Detect which cell encompasses the target text, then output its [x, y] center coordinate. 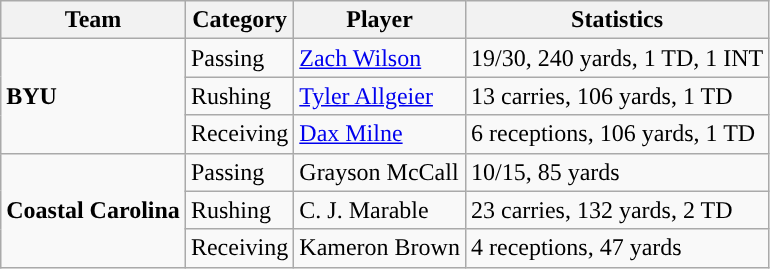
Statistics [616, 20]
6 receptions, 106 yards, 1 TD [616, 134]
23 carries, 132 yards, 2 TD [616, 210]
Grayson McCall [380, 172]
Dax Milne [380, 134]
Player [380, 20]
BYU [94, 96]
Coastal Carolina [94, 210]
4 receptions, 47 yards [616, 248]
Category [239, 20]
Team [94, 20]
13 carries, 106 yards, 1 TD [616, 96]
19/30, 240 yards, 1 TD, 1 INT [616, 58]
Kameron Brown [380, 248]
C. J. Marable [380, 210]
Tyler Allgeier [380, 96]
10/15, 85 yards [616, 172]
Zach Wilson [380, 58]
